Capture the cell that displays the provided text and extract its (x, y) central coordinate. 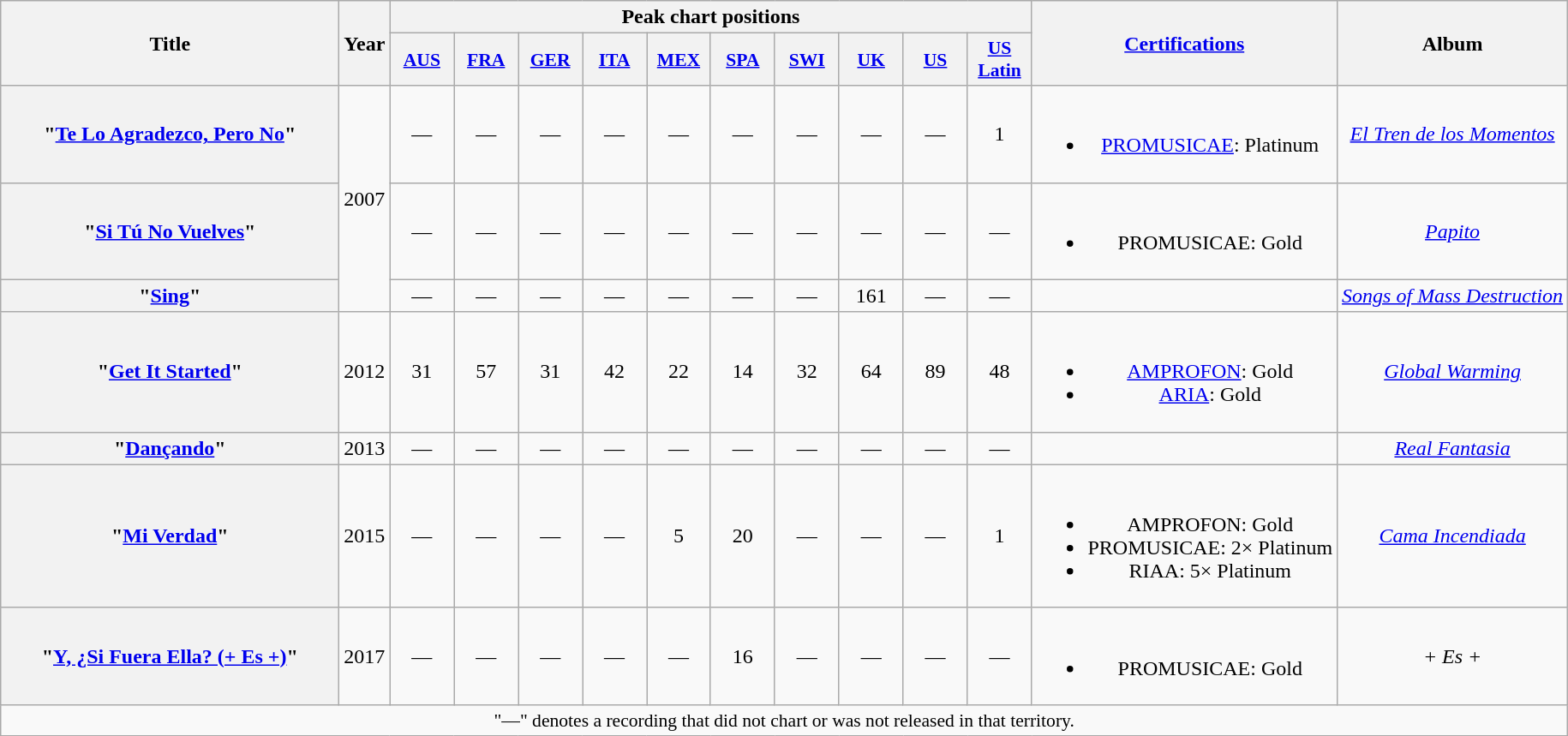
"Get It Started" (170, 372)
GER (550, 60)
USLatin (999, 60)
"Sing" (170, 296)
Year (365, 43)
14 (742, 372)
64 (871, 372)
22 (679, 372)
ITA (615, 60)
AMPROFON: GoldARIA: Gold (1184, 372)
PROMUSICAE: Platinum (1184, 134)
"Te Lo Agradezco, Pero No" (170, 134)
SWI (807, 60)
32 (807, 372)
MEX (679, 60)
Title (170, 43)
"Mi Verdad" (170, 536)
Songs of Mass Destruction (1453, 296)
16 (742, 656)
2007 (365, 199)
"Si Tú No Vuelves" (170, 231)
+ Es + (1453, 656)
AMPROFON: GoldPROMUSICAE: 2× PlatinumRIAA: 5× Platinum (1184, 536)
AUS (422, 60)
"—" denotes a recording that did not chart or was not released in that territory. (785, 720)
42 (615, 372)
Real Fantasia (1453, 448)
Global Warming (1453, 372)
48 (999, 372)
UK (871, 60)
2013 (365, 448)
SPA (742, 60)
2017 (365, 656)
161 (871, 296)
Papito (1453, 231)
Album (1453, 43)
20 (742, 536)
"Y, ¿Si Fuera Ella? (+ Es +)" (170, 656)
5 (679, 536)
Cama Incendiada (1453, 536)
El Tren de los Momentos (1453, 134)
Certifications (1184, 43)
2012 (365, 372)
2015 (365, 536)
FRA (487, 60)
Peak chart positions (711, 17)
"Dançando" (170, 448)
57 (487, 372)
US (936, 60)
89 (936, 372)
